Search for the cell housing the specified text and yield its [X, Y] center coordinate. 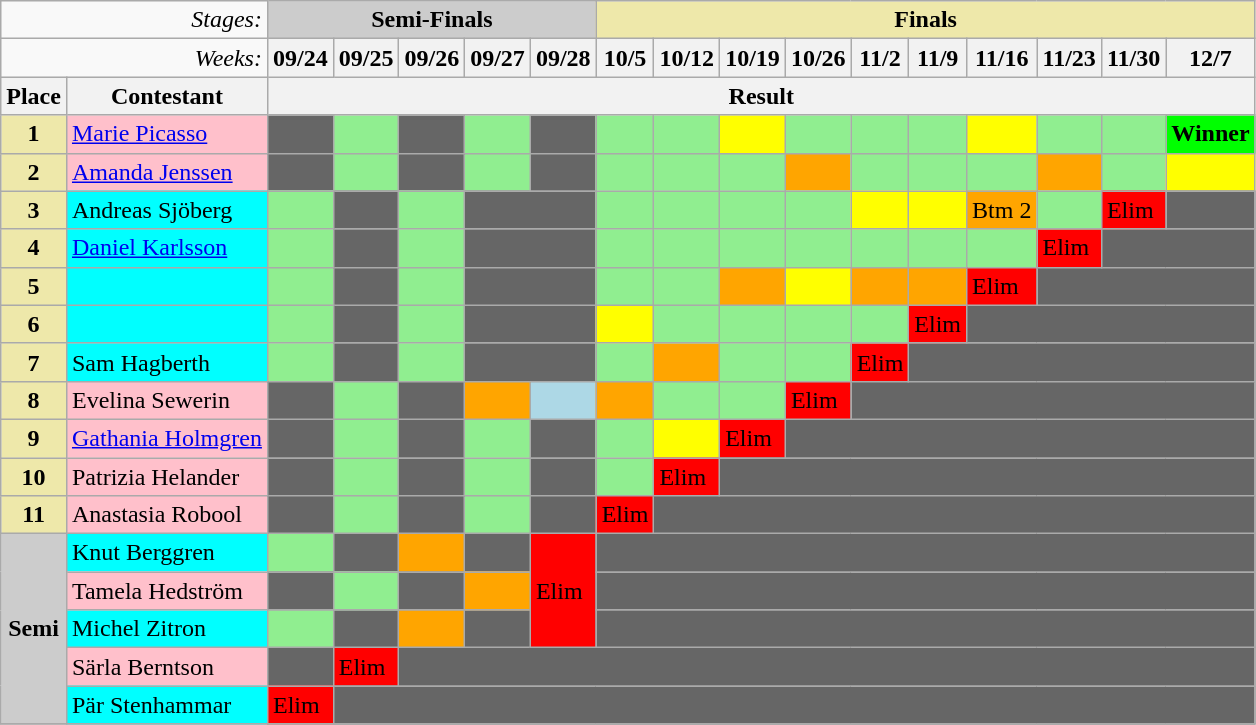
10 [34, 477]
Pär Stenhammar [166, 705]
11/23 [1069, 58]
7 [34, 362]
Sam Hagberth [166, 362]
Semi-Finals [432, 20]
Daniel Karlsson [166, 248]
10/19 [753, 58]
Marie Picasso [166, 134]
9 [34, 438]
Weeks: [134, 58]
Knut Berggren [166, 553]
Contestant [166, 96]
Patrizia Helander [166, 477]
4 [34, 248]
5 [34, 286]
Semi [34, 629]
1 [34, 134]
8 [34, 400]
Anastasia Robool [166, 515]
10/26 [818, 58]
10/5 [625, 58]
2 [34, 172]
Place [34, 96]
11/9 [938, 58]
Stages: [134, 20]
Result [761, 96]
Andreas Sjöberg [166, 210]
Michel Zitron [166, 629]
6 [34, 324]
09/27 [498, 58]
Btm 2 [1002, 210]
09/24 [300, 58]
11/2 [880, 58]
Finals [926, 20]
10/12 [687, 58]
Gathania Holmgren [166, 438]
Amanda Jenssen [166, 172]
12/7 [1210, 58]
Evelina Sewerin [166, 400]
3 [34, 210]
11/16 [1002, 58]
Winner [1210, 134]
11/30 [1133, 58]
09/26 [432, 58]
09/28 [563, 58]
Tamela Hedström [166, 591]
Särla Berntson [166, 667]
09/25 [366, 58]
11 [34, 515]
